Return (x, y) of the center of cell containing provided text 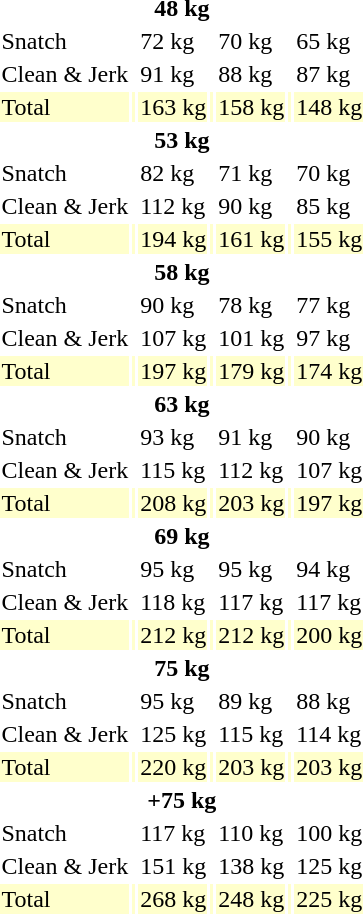
208 kg (174, 503)
70 kg (252, 41)
101 kg (252, 338)
82 kg (174, 173)
89 kg (252, 701)
110 kg (252, 833)
197 kg (174, 371)
179 kg (252, 371)
88 kg (252, 74)
248 kg (252, 899)
220 kg (174, 767)
151 kg (174, 866)
125 kg (174, 734)
158 kg (252, 107)
107 kg (174, 338)
72 kg (174, 41)
93 kg (174, 437)
194 kg (174, 239)
161 kg (252, 239)
71 kg (252, 173)
118 kg (174, 602)
268 kg (174, 899)
78 kg (252, 305)
138 kg (252, 866)
163 kg (174, 107)
